Detect which cell encompasses the target text, then output its [x, y] center coordinate. 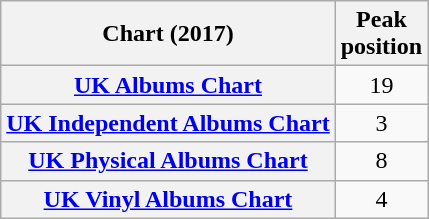
UK Vinyl Albums Chart [168, 199]
UK Independent Albums Chart [168, 123]
3 [381, 123]
UK Albums Chart [168, 85]
Chart (2017) [168, 34]
19 [381, 85]
UK Physical Albums Chart [168, 161]
Peakposition [381, 34]
8 [381, 161]
4 [381, 199]
